Find where the given text appears and provide that cell's center as (X, Y) coordinate. 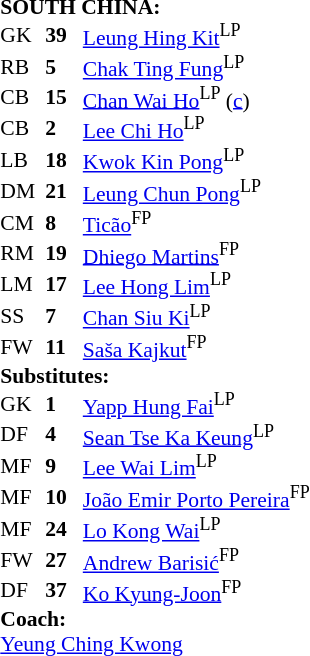
17 (64, 284)
Leung Chun PongLP (196, 190)
Lee Wai LimLP (196, 466)
39 (64, 36)
19 (64, 254)
5 (64, 66)
37 (64, 590)
10 (64, 498)
8 (64, 222)
Leung Hing KitLP (196, 36)
2 (64, 128)
Chak Ting FungLP (196, 66)
15 (64, 98)
RB (22, 66)
24 (64, 528)
Lee Chi HoLP (196, 128)
Dhiego MartinsFP (196, 254)
João Emir Porto PereiraFP (196, 498)
Coach: (154, 620)
18 (64, 160)
CM (22, 222)
Chan Wai HoLP (c) (196, 98)
Lo Kong WaiLP (196, 528)
Substitutes: (154, 376)
LB (22, 160)
1 (64, 404)
Ko Kyung-JoonFP (196, 590)
TicãoFP (196, 222)
Sean Tse Ka KeungLP (196, 434)
Saša KajkutFP (196, 346)
LM (22, 284)
9 (64, 466)
Lee Hong LimLP (196, 284)
Chan Siu KiLP (196, 316)
RM (22, 254)
4 (64, 434)
7 (64, 316)
SS (22, 316)
Yapp Hung FaiLP (196, 404)
DM (22, 190)
Kwok Kin PongLP (196, 160)
11 (64, 346)
21 (64, 190)
27 (64, 560)
Andrew BarisićFP (196, 560)
